Return the [X, Y] coordinate for the center point of the cell that contains the specified text.  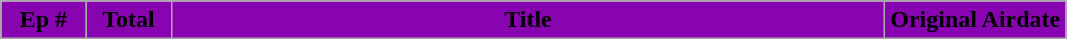
Original Airdate [976, 20]
Ep # [44, 20]
Total [128, 20]
Title [528, 20]
